Detect which cell encompasses the target text, then output its [X, Y] center coordinate. 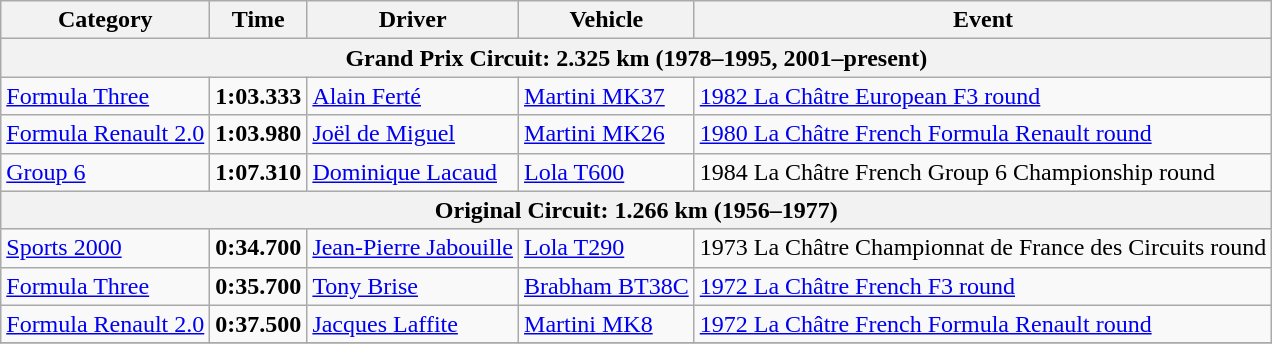
1972 La Châtre French Formula Renault round [983, 324]
Grand Prix Circuit: 2.325 km (1978–1995, 2001–present) [636, 58]
0:37.500 [258, 324]
0:35.700 [258, 286]
1980 La Châtre French Formula Renault round [983, 134]
1982 La Châtre European F3 round [983, 96]
Jacques Laffite [413, 324]
Category [106, 20]
Dominique Lacaud [413, 172]
Tony Brise [413, 286]
1:07.310 [258, 172]
Event [983, 20]
0:34.700 [258, 248]
Sports 2000 [106, 248]
Original Circuit: 1.266 km (1956–1977) [636, 210]
Martini MK26 [607, 134]
Group 6 [106, 172]
Lola T290 [607, 248]
Martini MK8 [607, 324]
Time [258, 20]
Alain Ferté [413, 96]
1:03.980 [258, 134]
Vehicle [607, 20]
1972 La Châtre French F3 round [983, 286]
Brabham BT38C [607, 286]
1973 La Châtre Championnat de France des Circuits round [983, 248]
Joël de Miguel [413, 134]
Driver [413, 20]
Martini MK37 [607, 96]
Lola T600 [607, 172]
Jean-Pierre Jabouille [413, 248]
1984 La Châtre French Group 6 Championship round [983, 172]
1:03.333 [258, 96]
